Find where the given text appears and provide that cell's center as (X, Y) coordinate. 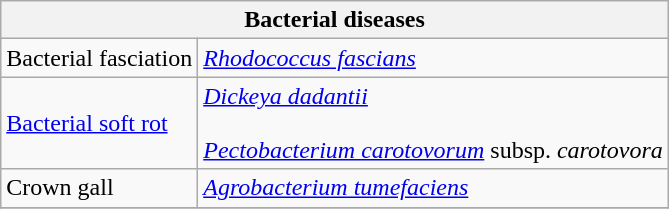
Rhodococcus fascians (434, 58)
Bacterial diseases (335, 20)
Bacterial fasciation (100, 58)
Crown gall (100, 188)
Agrobacterium tumefaciens (434, 188)
Bacterial soft rot (100, 123)
Dickeya dadantiiPectobacterium carotovorum subsp. carotovora (434, 123)
